Provide the [x, y] coordinate of the cell's center where the given text is located.  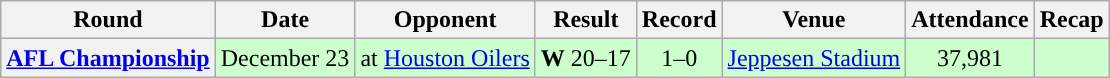
Recap [1072, 20]
Round [108, 20]
AFL Championship [108, 58]
W 20–17 [586, 58]
December 23 [285, 58]
Jeppesen Stadium [814, 58]
1–0 [679, 58]
Record [679, 20]
Result [586, 20]
Venue [814, 20]
Attendance [970, 20]
37,981 [970, 58]
Opponent [445, 20]
at Houston Oilers [445, 58]
Date [285, 20]
